Extract the [x, y] coordinate from the center of the cell holding the provided text.  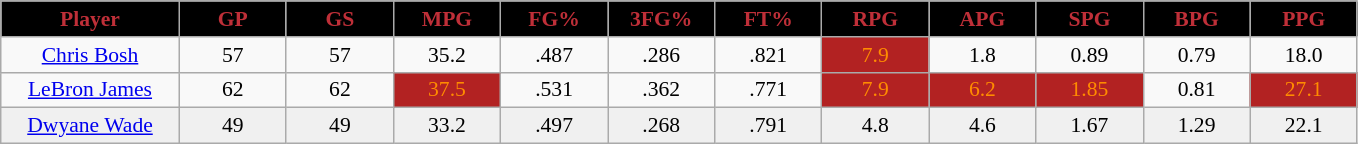
SPG [1090, 19]
FG% [554, 19]
BPG [1196, 19]
APG [982, 19]
18.0 [1304, 55]
.771 [768, 90]
4.8 [876, 126]
6.2 [982, 90]
.268 [662, 126]
Player [90, 19]
RPG [876, 19]
27.1 [1304, 90]
35.2 [446, 55]
.821 [768, 55]
FT% [768, 19]
1.29 [1196, 126]
22.1 [1304, 126]
0.89 [1090, 55]
3FG% [662, 19]
0.79 [1196, 55]
0.81 [1196, 90]
4.6 [982, 126]
1.85 [1090, 90]
GP [232, 19]
.362 [662, 90]
GS [340, 19]
1.67 [1090, 126]
.531 [554, 90]
.497 [554, 126]
MPG [446, 19]
37.5 [446, 90]
.791 [768, 126]
.487 [554, 55]
.286 [662, 55]
33.2 [446, 126]
LeBron James [90, 90]
1.8 [982, 55]
Dwyane Wade [90, 126]
PPG [1304, 19]
Chris Bosh [90, 55]
